Determine the (X, Y) coordinate at the center of the cell enclosing the given text.  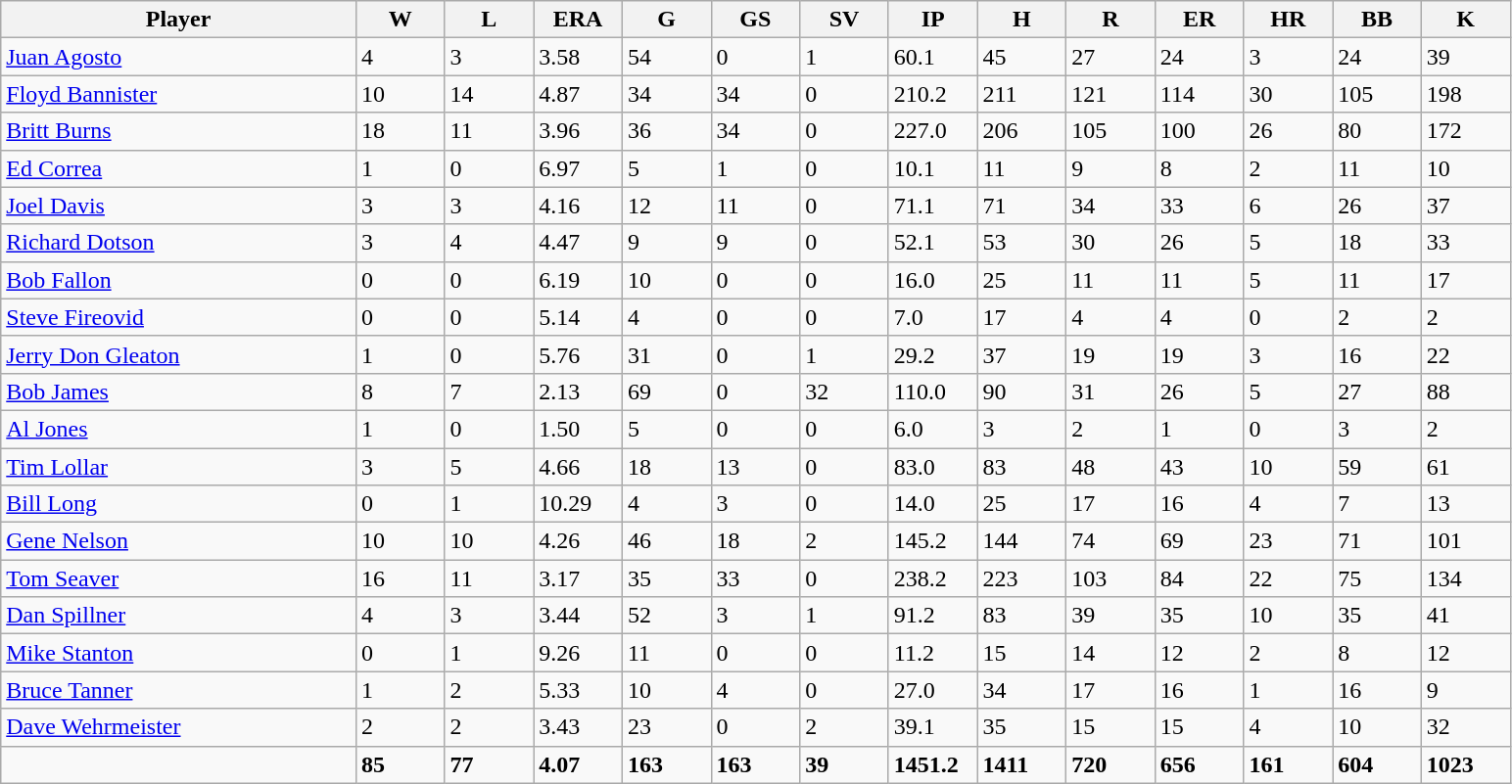
100 (1199, 131)
83.0 (932, 467)
Richard Dotson (178, 243)
11.2 (932, 653)
Jerry Don Gleaton (178, 354)
101 (1465, 541)
ER (1199, 20)
41 (1465, 616)
5.76 (578, 354)
Bill Long (178, 504)
80 (1377, 131)
GS (756, 20)
Tom Seaver (178, 578)
Ed Correa (178, 168)
BB (1377, 20)
4.66 (578, 467)
L (490, 20)
238.2 (932, 578)
2.13 (578, 392)
198 (1465, 94)
HR (1289, 20)
4.26 (578, 541)
9.26 (578, 653)
223 (1022, 578)
Juan Agosto (178, 57)
85 (400, 764)
71.1 (932, 206)
Joel Davis (178, 206)
1023 (1465, 764)
46 (666, 541)
3.44 (578, 616)
45 (1022, 57)
103 (1110, 578)
6.0 (932, 429)
74 (1110, 541)
IP (932, 20)
1451.2 (932, 764)
39.1 (932, 727)
114 (1199, 94)
7.0 (932, 317)
Bruce Tanner (178, 690)
75 (1377, 578)
Steve Fireovid (178, 317)
77 (490, 764)
Bob James (178, 392)
Floyd Bannister (178, 94)
60.1 (932, 57)
Britt Burns (178, 131)
61 (1465, 467)
27.0 (932, 690)
161 (1289, 764)
1411 (1022, 764)
53 (1022, 243)
G (666, 20)
36 (666, 131)
52 (666, 616)
Dan Spillner (178, 616)
48 (1110, 467)
1.50 (578, 429)
10.1 (932, 168)
4.07 (578, 764)
4.47 (578, 243)
4.87 (578, 94)
88 (1465, 392)
H (1022, 20)
6 (1289, 206)
Gene Nelson (178, 541)
3.58 (578, 57)
Al Jones (178, 429)
54 (666, 57)
227.0 (932, 131)
W (400, 20)
14.0 (932, 504)
110.0 (932, 392)
134 (1465, 578)
29.2 (932, 354)
ERA (578, 20)
Tim Lollar (178, 467)
3.43 (578, 727)
4.16 (578, 206)
16.0 (932, 280)
52.1 (932, 243)
SV (844, 20)
145.2 (932, 541)
K (1465, 20)
210.2 (932, 94)
5.14 (578, 317)
10.29 (578, 504)
43 (1199, 467)
121 (1110, 94)
656 (1199, 764)
172 (1465, 131)
206 (1022, 131)
59 (1377, 467)
144 (1022, 541)
5.33 (578, 690)
90 (1022, 392)
720 (1110, 764)
211 (1022, 94)
Player (178, 20)
Bob Fallon (178, 280)
R (1110, 20)
6.97 (578, 168)
604 (1377, 764)
Dave Wehrmeister (178, 727)
3.17 (578, 578)
6.19 (578, 280)
3.96 (578, 131)
91.2 (932, 616)
84 (1199, 578)
Mike Stanton (178, 653)
